For the text-containing cell, return its midpoint in (X, Y) coordinate format. 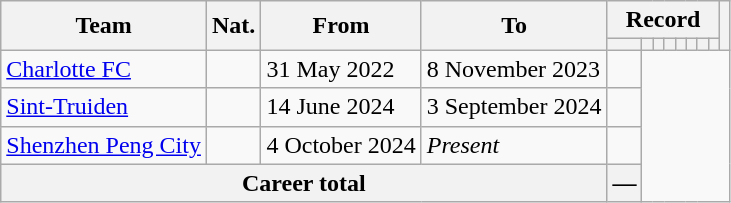
4 October 2024 (341, 145)
Shenzhen Peng City (104, 145)
Team (104, 26)
Sint-Truiden (104, 107)
Charlotte FC (104, 69)
8 November 2023 (514, 69)
From (341, 26)
Present (514, 145)
Career total (304, 183)
— (624, 183)
Record (663, 20)
31 May 2022 (341, 69)
3 September 2024 (514, 107)
14 June 2024 (341, 107)
To (514, 26)
Nat. (233, 26)
